For the text-containing cell, return its midpoint in (X, Y) coordinate format. 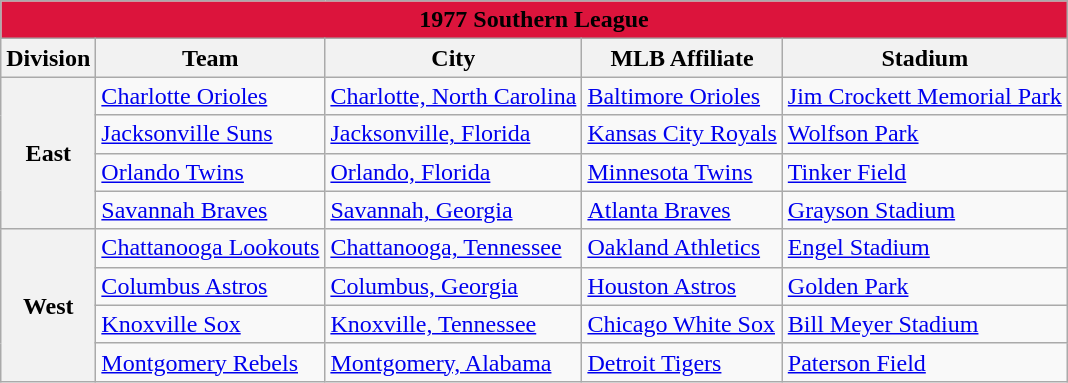
Charlotte, North Carolina (454, 96)
Columbus Astros (210, 286)
Paterson Field (924, 362)
City (454, 58)
Jacksonville Suns (210, 134)
Atlanta Braves (682, 210)
Orlando Twins (210, 172)
Engel Stadium (924, 248)
MLB Affiliate (682, 58)
Golden Park (924, 286)
Montgomery, Alabama (454, 362)
Grayson Stadium (924, 210)
1977 Southern League (534, 20)
Chattanooga, Tennessee (454, 248)
Wolfson Park (924, 134)
Baltimore Orioles (682, 96)
Stadium (924, 58)
West (48, 305)
Columbus, Georgia (454, 286)
Detroit Tigers (682, 362)
Knoxville Sox (210, 324)
Savannah, Georgia (454, 210)
Jacksonville, Florida (454, 134)
Houston Astros (682, 286)
Bill Meyer Stadium (924, 324)
Knoxville, Tennessee (454, 324)
Orlando, Florida (454, 172)
Division (48, 58)
Chattanooga Lookouts (210, 248)
Montgomery Rebels (210, 362)
Minnesota Twins (682, 172)
Charlotte Orioles (210, 96)
Jim Crockett Memorial Park (924, 96)
Kansas City Royals (682, 134)
Team (210, 58)
Chicago White Sox (682, 324)
Oakland Athletics (682, 248)
Tinker Field (924, 172)
East (48, 153)
Savannah Braves (210, 210)
